Return the [X, Y] coordinate for the center point of the cell that contains the specified text.  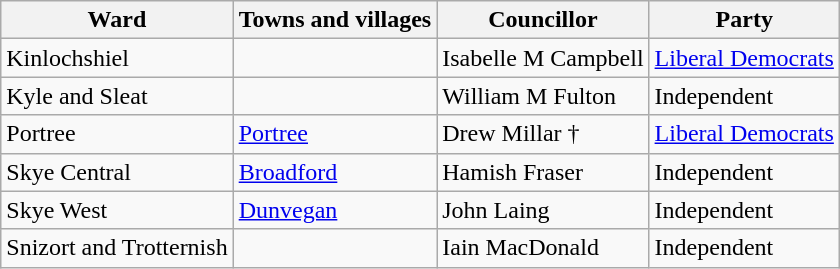
Dunvegan [335, 210]
Drew Millar † [543, 134]
Broadford [335, 172]
Councillor [543, 20]
John Laing [543, 210]
Kyle and Sleat [117, 96]
Kinlochshiel [117, 58]
Iain MacDonald [543, 248]
Skye West [117, 210]
William M Fulton [543, 96]
Skye Central [117, 172]
Party [744, 20]
Ward [117, 20]
Snizort and Trotternish [117, 248]
Hamish Fraser [543, 172]
Isabelle M Campbell [543, 58]
Towns and villages [335, 20]
